Provide the (x, y) coordinate of the cell's center where the given text is located.  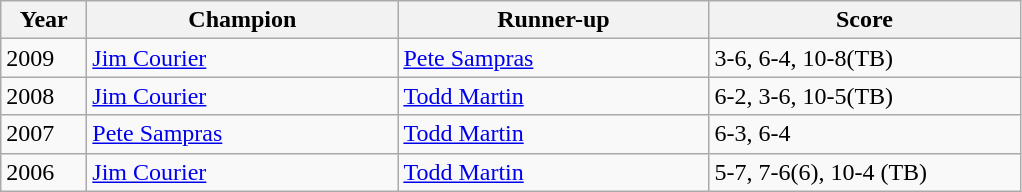
Runner-up (554, 20)
5-7, 7-6(6), 10-4 (TB) (864, 172)
2007 (44, 134)
6-3, 6-4 (864, 134)
6-2, 3-6, 10-5(TB) (864, 96)
2006 (44, 172)
3-6, 6-4, 10-8(TB) (864, 58)
Champion (242, 20)
Year (44, 20)
Score (864, 20)
2009 (44, 58)
2008 (44, 96)
